Return [x, y] of the center of cell containing provided text 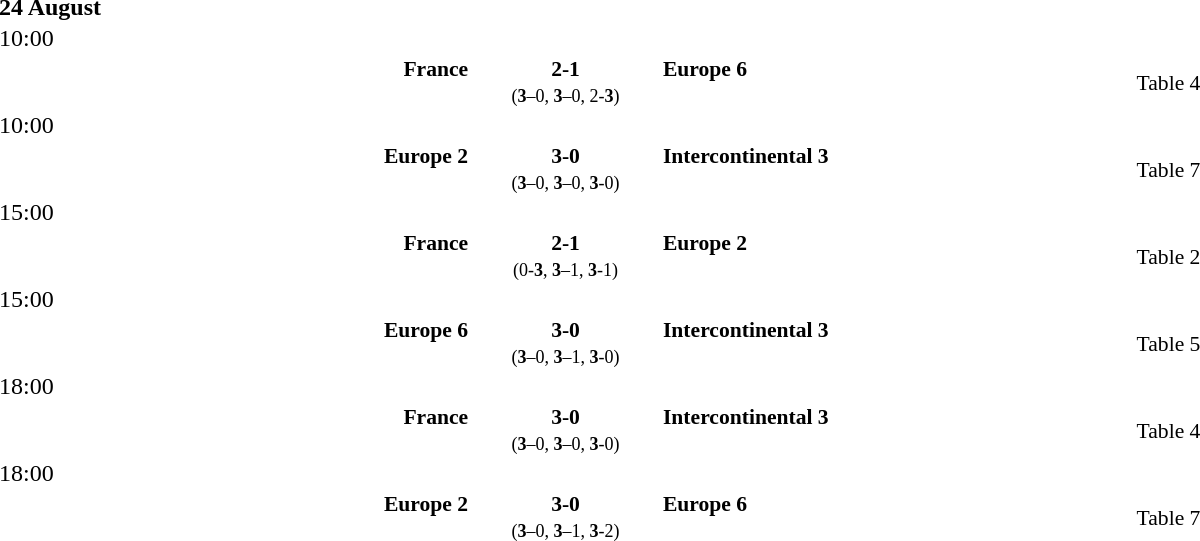
3-0 (3–0, 3–1, 3-0) [566, 343]
2-1 (0-3, 3–1, 3-1) [566, 256]
2-1 (3–0, 3–0, 2-3) [566, 82]
Europe 6 [897, 82]
Europe 2 [897, 256]
